Locate the cell with the specified text and output its (X, Y) center coordinate. 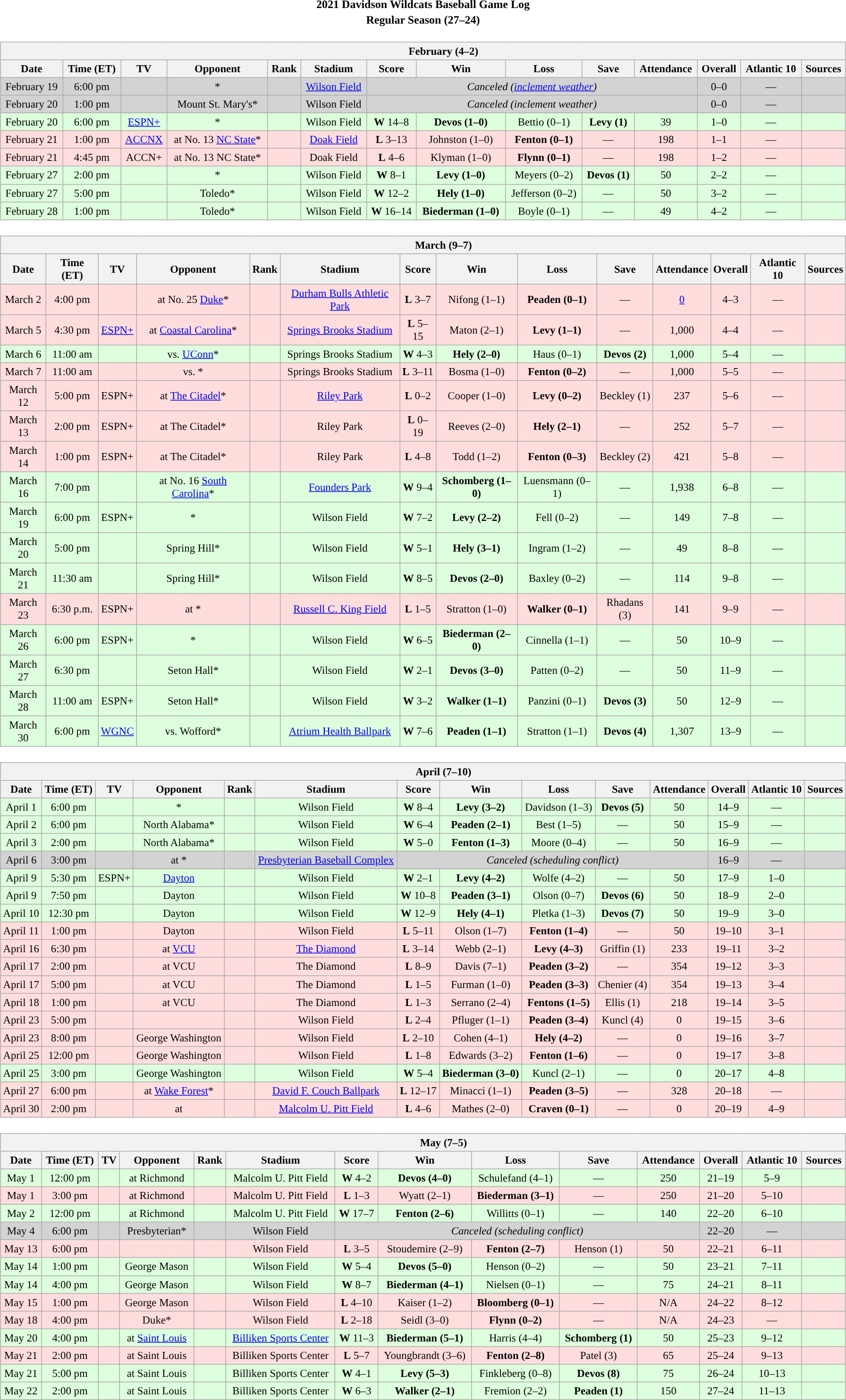
Davis (7–1) (481, 966)
L 8–9 (418, 966)
19–15 (728, 1020)
Kuncl (2–1) (559, 1073)
Fenton (1–3) (481, 842)
Olson (0–7) (559, 896)
Fenton (2–8) (516, 1355)
252 (682, 427)
Baxley (0–2) (557, 578)
8:00 pm (69, 1038)
February 28 (32, 211)
6–11 (772, 1249)
April 11 (21, 931)
L 2–10 (418, 1038)
141 (682, 609)
Fenton (0–2) (557, 372)
19–16 (728, 1038)
Patten (0–2) (557, 670)
Nielsen (0–1) (516, 1284)
1–2 (719, 158)
W 6–5 (418, 640)
Wyatt (2–1) (425, 1196)
May 22 (21, 1391)
April 16 (21, 949)
5–7 (730, 427)
12–9 (730, 700)
10–9 (730, 640)
26–24 (720, 1373)
Mount St. Mary's* (217, 104)
Peaden (3–4) (559, 1020)
Duke* (157, 1320)
W 6–4 (418, 825)
Haus (0–1) (557, 354)
April 2 (21, 825)
Youngbrandt (3–6) (425, 1355)
Fenton (2–7) (516, 1249)
11:30 am (72, 578)
17–9 (728, 878)
5–8 (730, 457)
7–11 (772, 1266)
Founders Park (340, 487)
Levy (5–3) (425, 1373)
Levy (4–2) (481, 878)
May 15 (21, 1302)
L 4–10 (357, 1302)
9–12 (772, 1338)
Devos (7) (623, 914)
April (7–10) (423, 771)
Klyman (1–0) (461, 158)
3–6 (776, 1020)
vs. UConn* (193, 354)
25–23 (720, 1338)
April 1 (21, 807)
Chenier (4) (623, 984)
Willitts (0–1) (516, 1214)
Walker (1–1) (476, 700)
24–22 (720, 1302)
15–9 (728, 825)
Peaden (2–1) (481, 825)
Todd (1–2) (476, 457)
Flynn (0–2) (516, 1320)
L 5–15 (418, 329)
Jefferson (0–2) (544, 193)
3–8 (776, 1055)
Peaden (3–5) (559, 1091)
April 30 (21, 1108)
Fentons (1–5) (559, 1002)
Pfluger (1–1) (481, 1020)
Griffin (1) (623, 949)
March 21 (24, 578)
21–19 (720, 1178)
Biederman (4–1) (425, 1284)
Wolfe (4–2) (559, 878)
6–10 (772, 1214)
6:30 p.m. (72, 609)
7–8 (730, 518)
150 (668, 1391)
vs. * (193, 372)
Harris (4–4) (516, 1338)
W 9–4 (418, 487)
Fenton (2–6) (425, 1214)
W 3–2 (418, 700)
3–4 (776, 984)
4:30 pm (72, 329)
19–13 (728, 984)
Levy (1) (608, 122)
W 14–8 (392, 122)
20–18 (728, 1091)
W 12–9 (418, 914)
9–9 (730, 609)
7:50 pm (69, 896)
Stratton (1–0) (476, 609)
Hely (2–0) (476, 354)
22–21 (720, 1249)
WGNC (118, 731)
23–21 (720, 1266)
W 8–1 (392, 175)
L 5–7 (357, 1355)
Stratton (1–1) (557, 731)
L 1–8 (418, 1055)
Kaiser (1–2) (425, 1302)
Cinnella (1–1) (557, 640)
L 2–18 (357, 1320)
L 0–2 (418, 395)
Best (1–5) (559, 825)
Durham Bulls Athletic Park (340, 299)
W 12–2 (392, 193)
Bloomberg (0–1) (516, 1302)
3–3 (776, 966)
May 4 (21, 1231)
Schomberg (1–0) (476, 487)
Pletka (1–3) (559, 914)
Levy (0–2) (557, 395)
W 8–5 (418, 578)
Walker (2–1) (425, 1391)
March 23 (24, 609)
Russell C. King Field (340, 609)
at Coastal Carolina* (193, 329)
3–7 (776, 1038)
Panzini (0–1) (557, 700)
L 3–14 (418, 949)
19–9 (728, 914)
March 14 (24, 457)
David F. Couch Ballpark (326, 1091)
Devos (2–0) (476, 578)
Edwards (3–2) (481, 1055)
Biederman (1–0) (461, 211)
March 20 (24, 548)
Mathes (2–0) (481, 1108)
Luensmann (0–1) (557, 487)
W 4–1 (357, 1373)
Devos (8) (599, 1373)
25–24 (720, 1355)
Biederman (3–0) (481, 1073)
8–8 (730, 548)
Henson (1) (599, 1249)
9–8 (730, 578)
7:00 pm (72, 487)
Ingram (1–2) (557, 548)
Rhadans (3) (625, 609)
Presbyterian* (157, 1231)
237 (682, 395)
W 8–4 (418, 807)
Devos (2) (625, 354)
Devos (6) (623, 896)
Olson (1–7) (481, 931)
13–9 (730, 731)
19–12 (728, 966)
Kuncl (4) (623, 1020)
20–19 (728, 1108)
March 6 (24, 354)
Furman (1–0) (481, 984)
Reeves (2–0) (476, 427)
March 30 (24, 731)
4:45 pm (92, 158)
1,307 (682, 731)
L 3–11 (418, 372)
May 13 (21, 1249)
Moore (0–4) (559, 842)
10–13 (772, 1373)
at No. 16 South Carolina* (193, 487)
L 3–7 (418, 299)
W 4–3 (418, 354)
at Wake Forest* (178, 1091)
Johnston (1–0) (461, 140)
Finkleberg (0–8) (516, 1373)
Hely (3–1) (476, 548)
May (7–5) (423, 1142)
114 (682, 578)
Minacci (1–1) (481, 1091)
Schomberg (1) (599, 1338)
March 7 (24, 372)
Devos (5–0) (425, 1266)
vs. Wofford* (193, 731)
Hely (1–0) (461, 193)
5:30 pm (69, 878)
L 0–19 (418, 427)
March 13 (24, 427)
March 2 (24, 299)
9–13 (772, 1355)
March 27 (24, 670)
March 26 (24, 640)
19–14 (728, 1002)
Peaden (1–1) (476, 731)
W 16–14 (392, 211)
February 19 (32, 86)
Seidl (3–0) (425, 1320)
Bosma (1–0) (476, 372)
Biederman (5–1) (425, 1338)
24–23 (720, 1320)
19–10 (728, 931)
Maton (2–1) (476, 329)
Peaden (3–2) (559, 966)
19–17 (728, 1055)
Hely (2–1) (557, 427)
3–5 (776, 1002)
1–1 (719, 140)
L 5–11 (418, 931)
March 5 (24, 329)
May 2 (21, 1214)
24–21 (720, 1284)
5–4 (730, 354)
Devos (5) (623, 807)
May 20 (21, 1338)
Meyers (0–2) (544, 175)
Ellis (1) (623, 1002)
Nifong (1–1) (476, 299)
March 28 (24, 700)
Peaden (0–1) (557, 299)
4–2 (719, 211)
Fenton (1–6) (559, 1055)
3–1 (776, 931)
Davidson (1–3) (559, 807)
April 18 (21, 1002)
Bettio (0–1) (544, 122)
5–10 (772, 1196)
11–9 (730, 670)
at No. 25 Duke* (193, 299)
ACCNX (144, 140)
Hely (4–2) (559, 1038)
Devos (4) (625, 731)
February (4–2) (423, 51)
Peaden (3–1) (481, 896)
39 (666, 122)
Levy (3–2) (481, 807)
Stoudemire (2–9) (425, 1249)
5–5 (730, 372)
W 7–6 (418, 731)
3–0 (776, 914)
421 (682, 457)
Henson (0–2) (516, 1266)
Beckley (1) (625, 395)
218 (679, 1002)
18–9 (728, 896)
Levy (1–1) (557, 329)
Boyle (0–1) (544, 211)
65 (668, 1355)
Biederman (3–1) (516, 1196)
4–4 (730, 329)
at (178, 1108)
1,938 (682, 487)
Beckley (2) (625, 457)
328 (679, 1091)
Fenton (1–4) (559, 931)
11–13 (772, 1391)
Peaden (3–3) (559, 984)
W 5–0 (418, 842)
Devos (1–0) (461, 122)
21–20 (720, 1196)
Devos (3–0) (476, 670)
W 11–3 (357, 1338)
27–24 (720, 1391)
Fenton (0–1) (544, 140)
W 17–7 (357, 1214)
L 2–4 (418, 1020)
W 8–7 (357, 1284)
Devos (1) (608, 175)
April 3 (21, 842)
Fenton (0–3) (557, 457)
140 (668, 1214)
Cohen (4–1) (481, 1038)
W 5–1 (418, 548)
Patel (3) (599, 1355)
Devos (4–0) (425, 1178)
4–8 (776, 1073)
W 10–8 (418, 896)
Schulefand (4–1) (516, 1178)
Fremion (2–2) (516, 1391)
4–3 (730, 299)
Flynn (0–1) (544, 158)
8–11 (772, 1284)
W 6–3 (357, 1391)
ACCN+ (144, 158)
Serrano (2–4) (481, 1002)
8–12 (772, 1302)
6–8 (730, 487)
March 16 (24, 487)
May 18 (21, 1320)
Cooper (1–0) (476, 395)
Biederman (2–0) (476, 640)
5–9 (772, 1178)
March 12 (24, 395)
Walker (0–1) (557, 609)
19–11 (728, 949)
2–0 (776, 896)
April 6 (21, 860)
March (9–7) (423, 245)
W 4–2 (357, 1178)
2–2 (719, 175)
Levy (2–2) (476, 518)
Webb (2–1) (481, 949)
4–9 (776, 1108)
12:30 pm (69, 914)
233 (679, 949)
Fell (0–2) (557, 518)
Presbyterian Baseball Complex (326, 860)
L 4–8 (418, 457)
Atrium Health Ballpark (340, 731)
L 12–17 (418, 1091)
Craven (0–1) (559, 1108)
March 19 (24, 518)
Devos (3) (625, 700)
Hely (4–1) (481, 914)
14–9 (728, 807)
April 10 (21, 914)
L 3–13 (392, 140)
April 27 (21, 1091)
Peaden (1) (599, 1391)
Levy (1–0) (461, 175)
149 (682, 518)
W 7–2 (418, 518)
20–17 (728, 1073)
Levy (4–3) (559, 949)
L 3–5 (357, 1249)
5–6 (730, 395)
